Return [X, Y] of the center of cell containing provided text 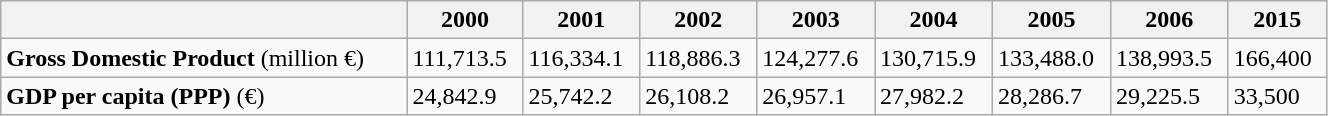
2002 [698, 20]
2004 [934, 20]
25,742.2 [582, 96]
2006 [1169, 20]
26,108.2 [698, 96]
118,886.3 [698, 58]
26,957.1 [816, 96]
33,500 [1277, 96]
28,286.7 [1051, 96]
2001 [582, 20]
2015 [1277, 20]
138,993.5 [1169, 58]
111,713.5 [465, 58]
2000 [465, 20]
Gross Domestic Product (million €) [204, 58]
116,334.1 [582, 58]
24,842.9 [465, 96]
166,400 [1277, 58]
GDP per capita (PPP) (€) [204, 96]
27,982.2 [934, 96]
124,277.6 [816, 58]
2003 [816, 20]
29,225.5 [1169, 96]
2005 [1051, 20]
130,715.9 [934, 58]
133,488.0 [1051, 58]
